Determine the (X, Y) coordinate at the center of the cell enclosing the given text.  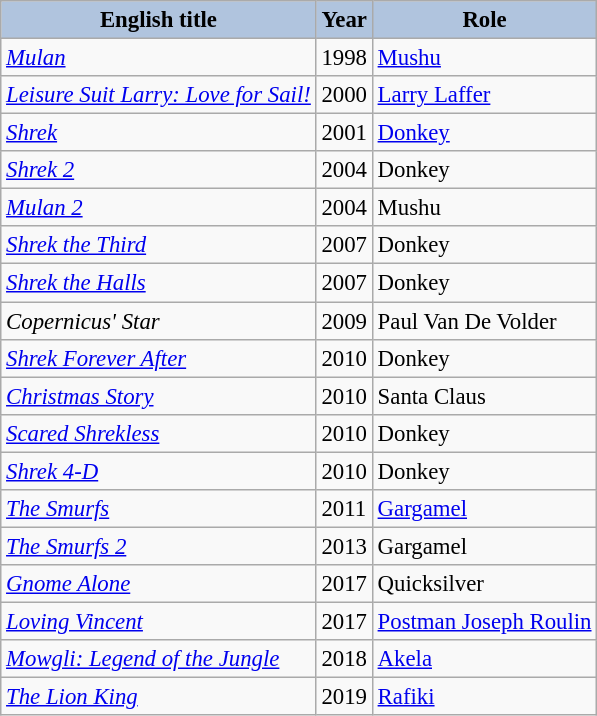
Mowgli: Legend of the Jungle (158, 659)
2019 (344, 697)
Loving Vincent (158, 621)
Role (484, 20)
Shrek Forever After (158, 358)
2001 (344, 133)
2009 (344, 321)
2011 (344, 509)
Scared Shrekless (158, 433)
Shrek (158, 133)
Christmas Story (158, 396)
Santa Claus (484, 396)
Shrek 4-D (158, 471)
Leisure Suit Larry: Love for Sail! (158, 95)
2013 (344, 546)
The Smurfs (158, 509)
Mulan (158, 58)
Paul Van De Volder (484, 321)
Year (344, 20)
Postman Joseph Roulin (484, 621)
2000 (344, 95)
Larry Laffer (484, 95)
Copernicus' Star (158, 321)
Rafiki (484, 697)
Quicksilver (484, 584)
English title (158, 20)
The Lion King (158, 697)
2018 (344, 659)
1998 (344, 58)
Shrek 2 (158, 170)
Shrek the Third (158, 245)
The Smurfs 2 (158, 546)
Shrek the Halls (158, 283)
Mulan 2 (158, 208)
Akela (484, 659)
Gnome Alone (158, 584)
